Return [X, Y] of the center of cell containing provided text 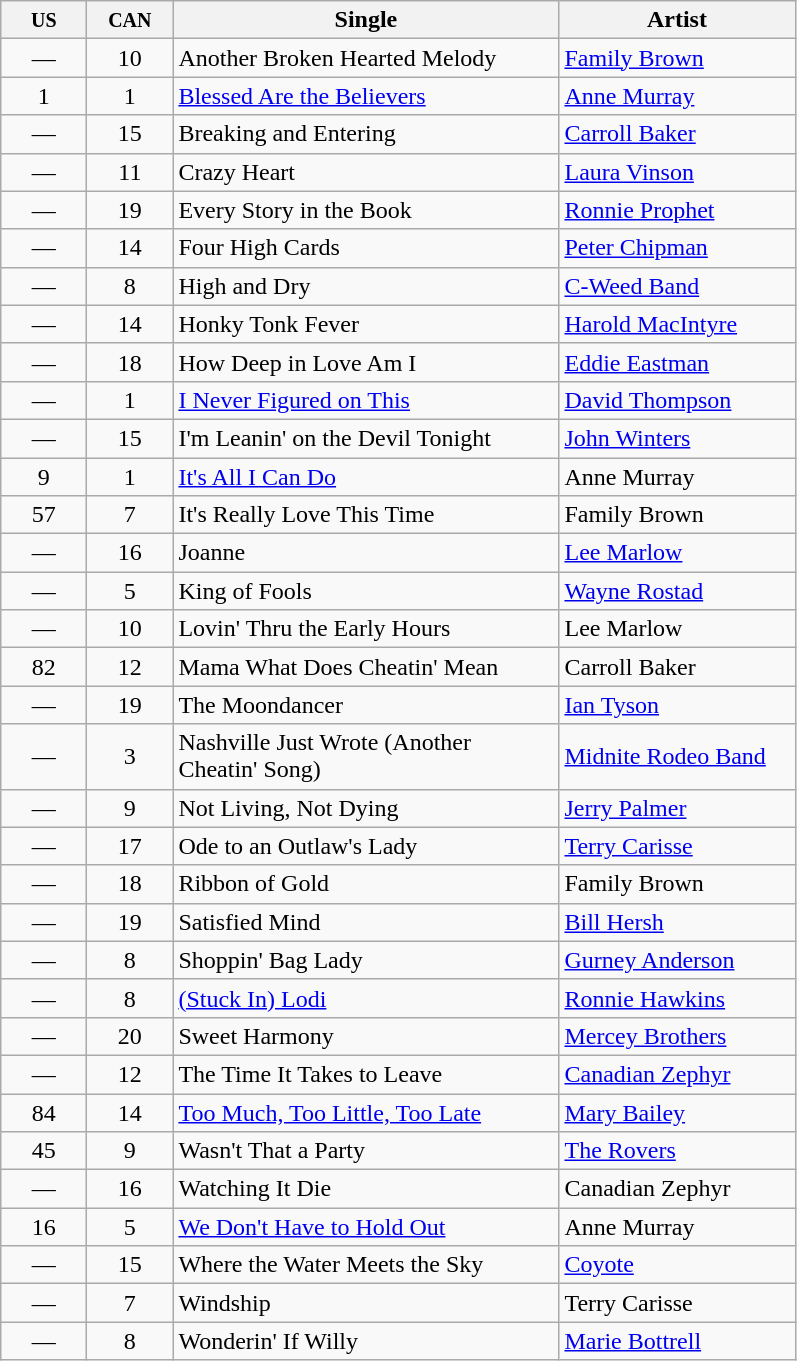
David Thompson [677, 400]
Bill Hersh [677, 922]
I'm Leanin' on the Devil Tonight [366, 438]
I Never Figured on This [366, 400]
3 [130, 756]
Windship [366, 1303]
Sweet Harmony [366, 1036]
High and Dry [366, 286]
Watching It Die [366, 1189]
Nashville Just Wrote (Another Cheatin' Song) [366, 756]
20 [130, 1036]
Wonderin' If Willy [366, 1341]
Wasn't That a Party [366, 1151]
Mary Bailey [677, 1113]
Eddie Eastman [677, 362]
17 [130, 846]
Laura Vinson [677, 172]
Honky Tonk Fever [366, 324]
Ode to an Outlaw's Lady [366, 846]
The Rovers [677, 1151]
Every Story in the Book [366, 210]
Lovin' Thru the Early Hours [366, 629]
The Time It Takes to Leave [366, 1074]
It's All I Can Do [366, 477]
Ribbon of Gold [366, 884]
Single [366, 20]
It's Really Love This Time [366, 515]
Blessed Are the Believers [366, 96]
John Winters [677, 438]
11 [130, 172]
Peter Chipman [677, 248]
Crazy Heart [366, 172]
Artist [677, 20]
The Moondancer [366, 705]
Marie Bottrell [677, 1341]
Mercey Brothers [677, 1036]
57 [44, 515]
Satisfied Mind [366, 922]
Wayne Rostad [677, 591]
C-Weed Band [677, 286]
82 [44, 667]
Harold MacIntyre [677, 324]
Gurney Anderson [677, 960]
CAN [130, 20]
Coyote [677, 1265]
We Don't Have to Hold Out [366, 1227]
Another Broken Hearted Melody [366, 58]
(Stuck In) Lodi [366, 998]
Four High Cards [366, 248]
Breaking and Entering [366, 134]
45 [44, 1151]
Jerry Palmer [677, 808]
Mama What Does Cheatin' Mean [366, 667]
Ronnie Prophet [677, 210]
How Deep in Love Am I [366, 362]
Not Living, Not Dying [366, 808]
Shoppin' Bag Lady [366, 960]
Where the Water Meets the Sky [366, 1265]
Midnite Rodeo Band [677, 756]
Ronnie Hawkins [677, 998]
King of Fools [366, 591]
Too Much, Too Little, Too Late [366, 1113]
Ian Tyson [677, 705]
84 [44, 1113]
Joanne [366, 553]
US [44, 20]
